Extract the (x, y) coordinate from the center of the cell holding the provided text.  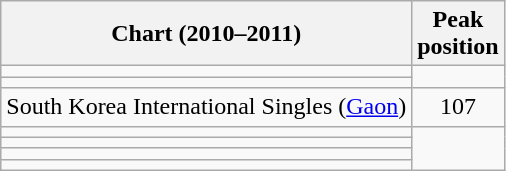
107 (458, 107)
Peakposition (458, 34)
Chart (2010–2011) (206, 34)
South Korea International Singles (Gaon) (206, 107)
